Capture the cell that displays the provided text and extract its [X, Y] central coordinate. 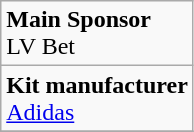
Kit manufacturer Adidas [98, 98]
Main Sponsor LV Bet [98, 34]
